Identify which cell holds the provided text, then report its (x, y) central coordinate. 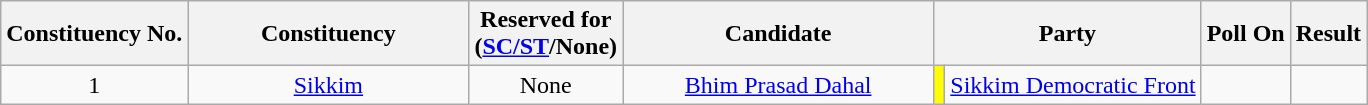
Constituency (328, 34)
Result (1328, 34)
Bhim Prasad Dahal (778, 85)
Sikkim Democratic Front (1073, 85)
None (546, 85)
Sikkim (328, 85)
1 (94, 85)
Party (1068, 34)
Constituency No. (94, 34)
Candidate (778, 34)
Reserved for(SC/ST/None) (546, 34)
Poll On (1246, 34)
